For the text-containing cell, return its midpoint in [X, Y] coordinate format. 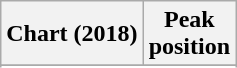
Chart (2018) [72, 34]
Peak position [189, 34]
